Find where the given text appears and provide that cell's center as [X, Y] coordinate. 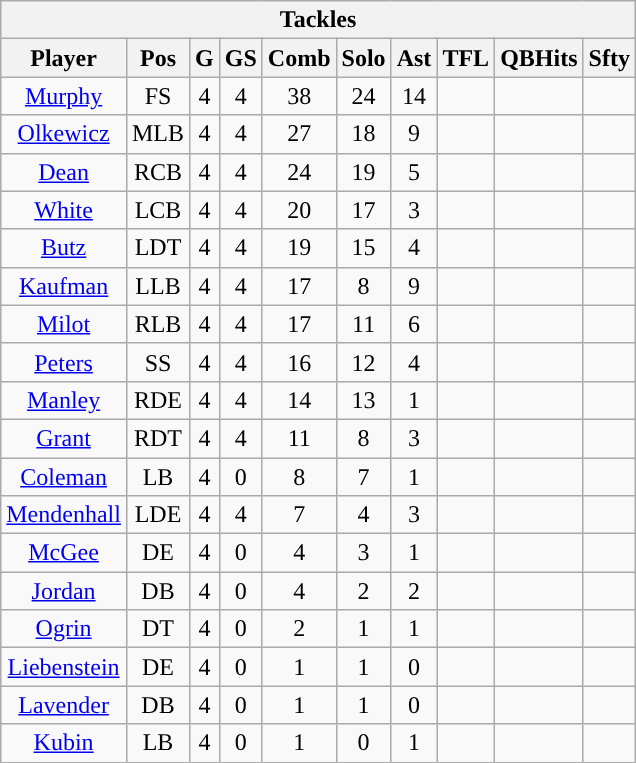
Butz [64, 248]
Kubin [64, 743]
5 [414, 172]
18 [364, 134]
6 [414, 324]
Mendenhall [64, 515]
Jordan [64, 591]
Manley [64, 400]
FS [158, 96]
Tackles [318, 20]
27 [299, 134]
RDE [158, 400]
Grant [64, 438]
Dean [64, 172]
Kaufman [64, 286]
16 [299, 362]
13 [364, 400]
McGee [64, 553]
Peters [64, 362]
RLB [158, 324]
GS [240, 58]
Pos [158, 58]
12 [364, 362]
MLB [158, 134]
TFL [466, 58]
Murphy [64, 96]
Sfty [609, 58]
Olkewicz [64, 134]
Comb [299, 58]
LLB [158, 286]
Player [64, 58]
Ast [414, 58]
Liebenstein [64, 667]
G [205, 58]
RDT [158, 438]
LDT [158, 248]
Solo [364, 58]
SS [158, 362]
Coleman [64, 477]
Lavender [64, 705]
15 [364, 248]
RCB [158, 172]
QBHits [539, 58]
White [64, 210]
LDE [158, 515]
DT [158, 629]
Ogrin [64, 629]
Milot [64, 324]
LCB [158, 210]
38 [299, 96]
20 [299, 210]
